Detect which cell encompasses the target text, then output its [x, y] center coordinate. 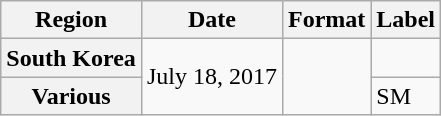
Format [326, 20]
Date [212, 20]
July 18, 2017 [212, 77]
South Korea [72, 58]
SM [406, 96]
Region [72, 20]
Various [72, 96]
Label [406, 20]
